Find where the given text appears and provide that cell's center as [x, y] coordinate. 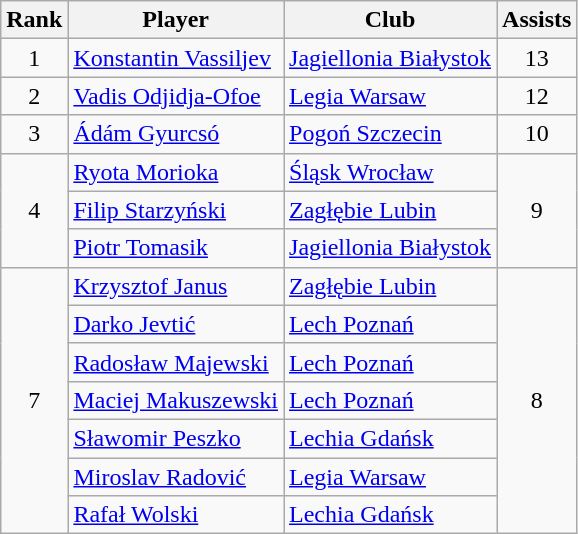
Club [390, 20]
Assists [537, 20]
3 [34, 134]
9 [537, 210]
Pogoń Szczecin [390, 134]
Krzysztof Janus [176, 286]
Sławomir Peszko [176, 438]
13 [537, 58]
Rank [34, 20]
Ryota Morioka [176, 172]
1 [34, 58]
2 [34, 96]
Maciej Makuszewski [176, 400]
Rafał Wolski [176, 515]
10 [537, 134]
Konstantin Vassiljev [176, 58]
Darko Jevtić [176, 324]
Śląsk Wrocław [390, 172]
7 [34, 400]
Radosław Majewski [176, 362]
4 [34, 210]
Ádám Gyurcsó [176, 134]
12 [537, 96]
Player [176, 20]
Piotr Tomasik [176, 248]
Vadis Odjidja-Ofoe [176, 96]
Filip Starzyński [176, 210]
8 [537, 400]
Miroslav Radović [176, 477]
